Return the [x, y] coordinate for the center point of the cell that contains the specified text.  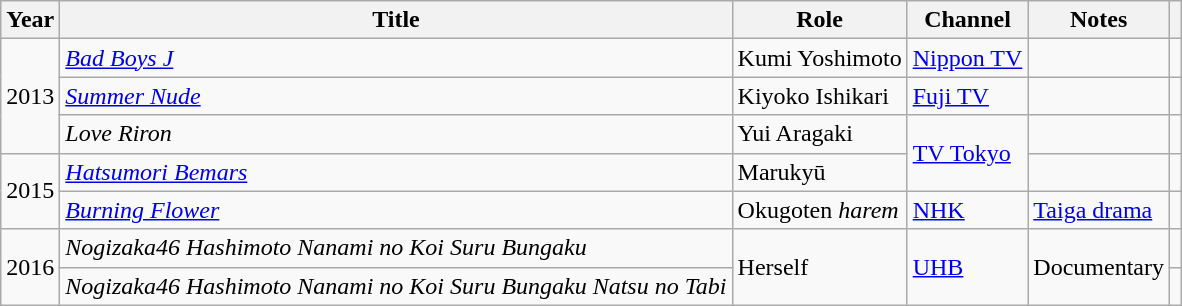
TV Tokyo [968, 153]
Documentary [1099, 267]
Year [30, 20]
Yui Aragaki [820, 134]
Kumi Yoshimoto [820, 58]
2015 [30, 191]
Summer Nude [396, 96]
Nippon TV [968, 58]
2013 [30, 96]
Kiyoko Ishikari [820, 96]
Fuji TV [968, 96]
Burning Flower [396, 210]
UHB [968, 267]
Nogizaka46 Hashimoto Nanami no Koi Suru Bungaku Natsu no Tabi [396, 286]
Channel [968, 20]
Marukyū [820, 172]
Bad Boys J [396, 58]
Love Riron [396, 134]
Notes [1099, 20]
NHK [968, 210]
Taiga drama [1099, 210]
Hatsumori Bemars [396, 172]
Herself [820, 267]
Nogizaka46 Hashimoto Nanami no Koi Suru Bungaku [396, 248]
Title [396, 20]
Okugoten harem [820, 210]
2016 [30, 267]
Role [820, 20]
